Provide the [x, y] coordinate of the cell's center where the given text is located.  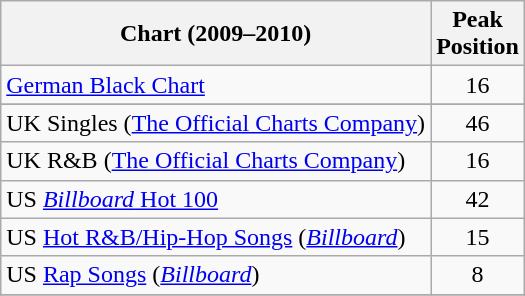
15 [478, 237]
German Black Chart [216, 85]
US Hot R&B/Hip-Hop Songs (Billboard) [216, 237]
UK Singles (The Official Charts Company) [216, 123]
US Billboard Hot 100 [216, 199]
42 [478, 199]
8 [478, 275]
UK R&B (The Official Charts Company) [216, 161]
Chart (2009–2010) [216, 34]
PeakPosition [478, 34]
US Rap Songs (Billboard) [216, 275]
46 [478, 123]
